Scan for the cell matching the given text and deliver its [X, Y] coordinate at center. 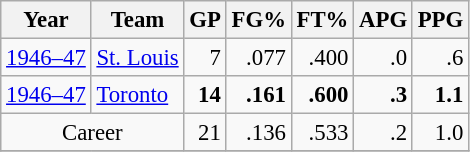
.3 [384, 95]
7 [205, 58]
Career [92, 133]
FT% [322, 20]
.0 [384, 58]
St. Louis [138, 58]
21 [205, 133]
1.1 [440, 95]
PPG [440, 20]
14 [205, 95]
.161 [258, 95]
APG [384, 20]
.600 [322, 95]
Year [46, 20]
1.0 [440, 133]
.533 [322, 133]
.6 [440, 58]
Toronto [138, 95]
.077 [258, 58]
Team [138, 20]
GP [205, 20]
FG% [258, 20]
.136 [258, 133]
.400 [322, 58]
.2 [384, 133]
